For the text-containing cell, return its midpoint in [x, y] coordinate format. 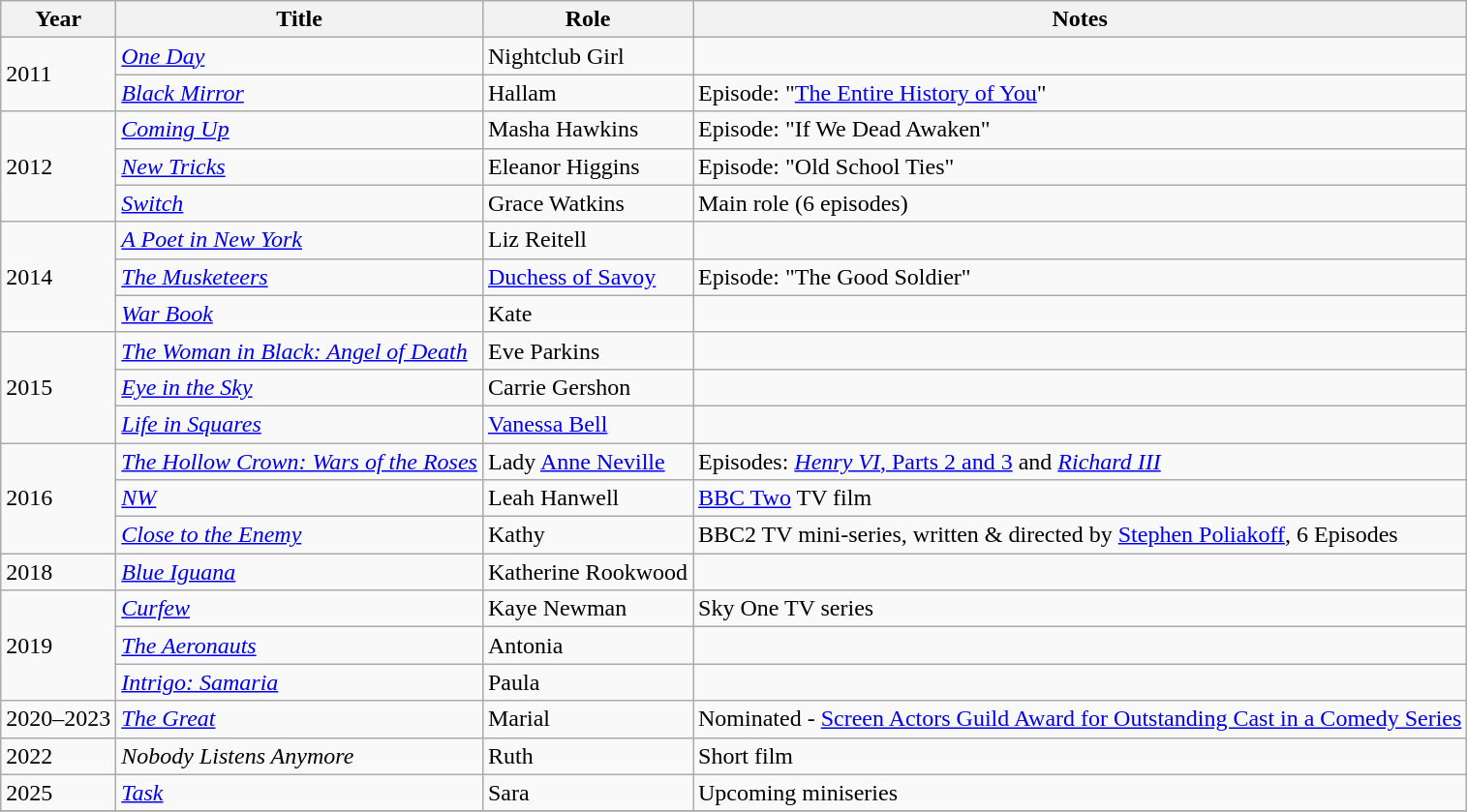
War Book [300, 314]
Hallam [587, 93]
A Poet in New York [300, 240]
Paula [587, 682]
2022 [58, 756]
2012 [58, 166]
Episode: "If We Dead Awaken" [1081, 130]
Close to the Enemy [300, 535]
Intrigo: Samaria [300, 682]
Carrie Gershon [587, 387]
Duchess of Savoy [587, 277]
2019 [58, 646]
Grace Watkins [587, 203]
Nobody Listens Anymore [300, 756]
2014 [58, 277]
Nightclub Girl [587, 56]
NW [300, 498]
The Great [300, 719]
BBC Two TV film [1081, 498]
2011 [58, 75]
Ruth [587, 756]
Title [300, 19]
Lady Anne Neville [587, 462]
One Day [300, 56]
Short film [1081, 756]
Eve Parkins [587, 350]
2018 [58, 572]
Curfew [300, 609]
Switch [300, 203]
Nominated - Screen Actors Guild Award for Outstanding Cast in a Comedy Series [1081, 719]
The Hollow Crown: Wars of the Roses [300, 462]
Task [300, 793]
Eleanor Higgins [587, 166]
Year [58, 19]
New Tricks [300, 166]
Kaye Newman [587, 609]
Kate [587, 314]
Episode: "The Entire History of You" [1081, 93]
Blue Iguana [300, 572]
Sara [587, 793]
Notes [1081, 19]
Liz Reitell [587, 240]
2025 [58, 793]
2015 [58, 387]
Kathy [587, 535]
Role [587, 19]
Coming Up [300, 130]
Leah Hanwell [587, 498]
Episode: "Old School Ties" [1081, 166]
Episode: "The Good Soldier" [1081, 277]
Episodes: Henry VI, Parts 2 and 3 and Richard III [1081, 462]
Marial [587, 719]
Life in Squares [300, 424]
Main role (6 episodes) [1081, 203]
BBC2 TV mini-series, written & directed by Stephen Poliakoff, 6 Episodes [1081, 535]
Masha Hawkins [587, 130]
Antonia [587, 646]
The Aeronauts [300, 646]
Eye in the Sky [300, 387]
2020–2023 [58, 719]
Sky One TV series [1081, 609]
2016 [58, 498]
The Woman in Black: Angel of Death [300, 350]
Upcoming miniseries [1081, 793]
Black Mirror [300, 93]
Vanessa Bell [587, 424]
Katherine Rookwood [587, 572]
The Musketeers [300, 277]
